Extract the [X, Y] coordinate from the center of the cell holding the provided text.  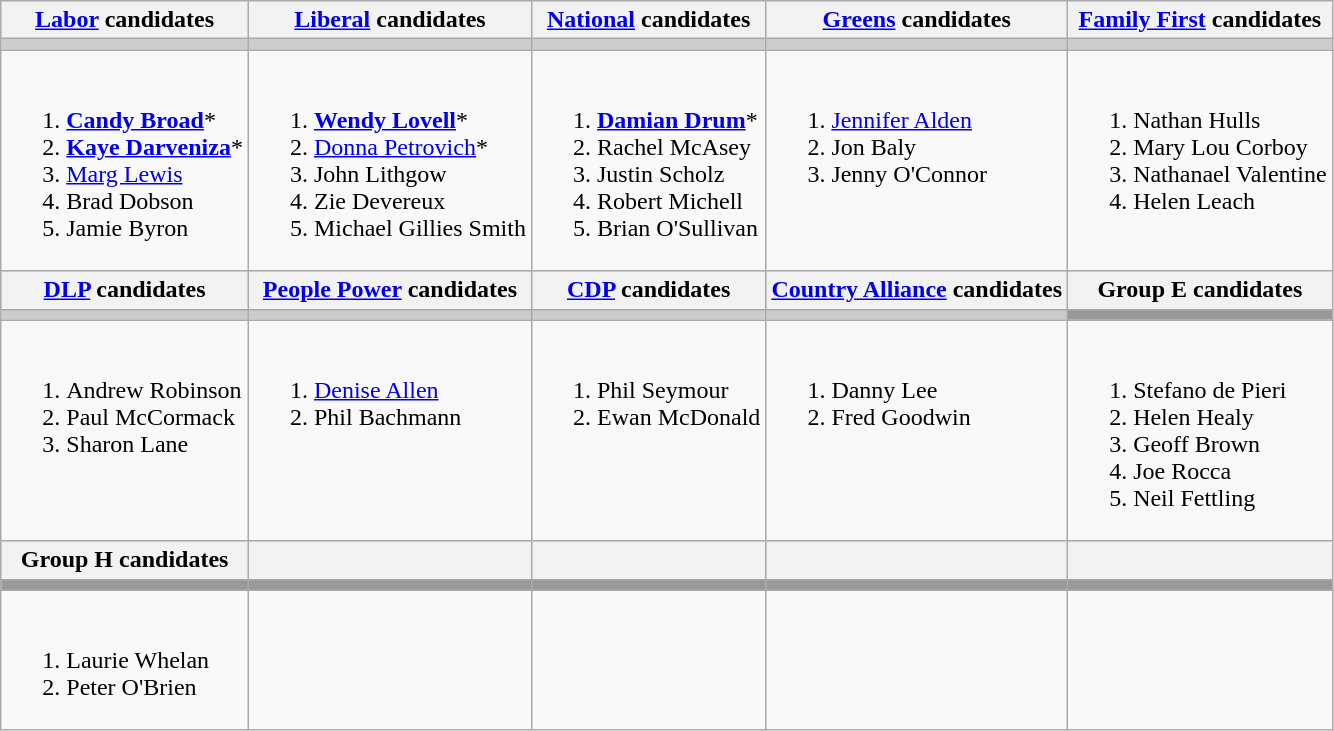
Danny LeeFred Goodwin [917, 430]
Denise AllenPhil Bachmann [390, 430]
National candidates [648, 20]
Family First candidates [1200, 20]
DLP candidates [125, 290]
Phil SeymourEwan McDonald [648, 430]
Nathan HullsMary Lou CorboyNathanael ValentineHelen Leach [1200, 160]
CDP candidates [648, 290]
Liberal candidates [390, 20]
Stefano de PieriHelen HealyGeoff BrownJoe RoccaNeil Fettling [1200, 430]
Damian Drum*Rachel McAseyJustin ScholzRobert MichellBrian O'Sullivan [648, 160]
Candy Broad*Kaye Darveniza*Marg LewisBrad DobsonJamie Byron [125, 160]
Laurie WhelanPeter O'Brien [125, 660]
Jennifer AldenJon BalyJenny O'Connor [917, 160]
Group H candidates [125, 560]
Labor candidates [125, 20]
Country Alliance candidates [917, 290]
Greens candidates [917, 20]
People Power candidates [390, 290]
Group E candidates [1200, 290]
Andrew RobinsonPaul McCormackSharon Lane [125, 430]
Wendy Lovell*Donna Petrovich*John LithgowZie DevereuxMichael Gillies Smith [390, 160]
